Return the [X, Y] coordinate for the center point of the cell that contains the specified text.  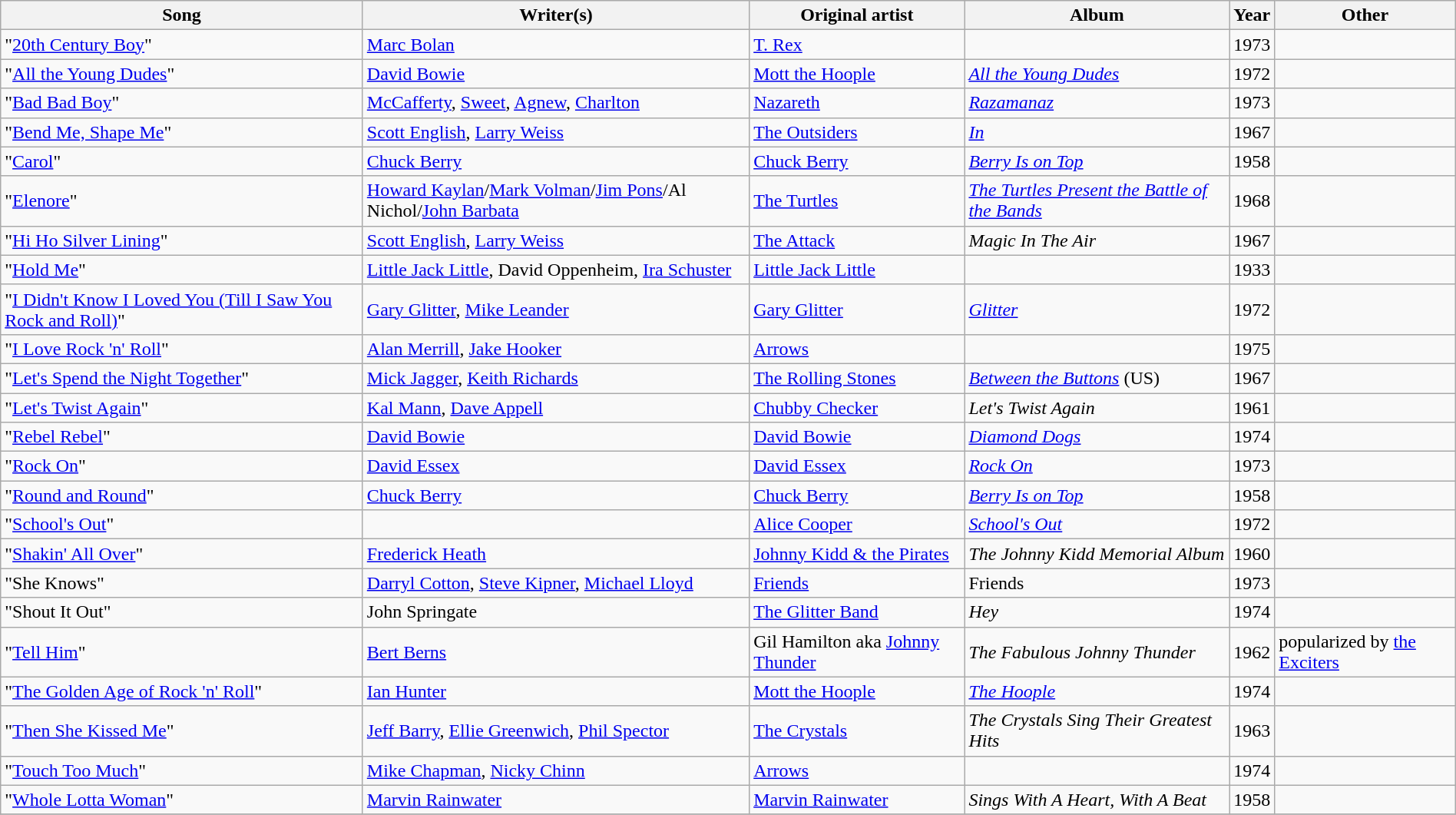
Sings With A Heart, With A Beat [1097, 800]
"She Knows" [182, 583]
1962 [1252, 651]
"All the Young Dudes" [182, 74]
Johnny Kidd & the Pirates [857, 554]
"I Love Rock 'n' Roll" [182, 349]
John Springate [556, 612]
Frederick Heath [556, 554]
The Rolling Stones [857, 378]
"Elenore" [182, 201]
School's Out [1097, 525]
Original artist [857, 15]
Howard Kaylan/Mark Volman/Jim Pons/Al Nichol/John Barbata [556, 201]
popularized by the Exciters [1365, 651]
"Let's Spend the Night Together" [182, 378]
T. Rex [857, 45]
"20th Century Boy" [182, 45]
"Touch Too Much" [182, 770]
Marc Bolan [556, 45]
The Hoople [1097, 691]
"Whole Lotta Woman" [182, 800]
The Fabulous Johnny Thunder [1097, 651]
"Shakin' All Over" [182, 554]
The Attack [857, 240]
Jeff Barry, Ellie Greenwich, Phil Spector [556, 731]
Kal Mann, Dave Appell [556, 408]
Year [1252, 15]
Rock On [1097, 466]
"Bend Me, Shape Me" [182, 132]
"Carol" [182, 161]
In [1097, 132]
"Then She Kissed Me" [182, 731]
The Crystals Sing Their Greatest Hits [1097, 731]
The Johnny Kidd Memorial Album [1097, 554]
Ian Hunter [556, 691]
Chubby Checker [857, 408]
Gil Hamilton aka Johnny Thunder [857, 651]
Mick Jagger, Keith Richards [556, 378]
1933 [1252, 270]
The Crystals [857, 731]
1961 [1252, 408]
The Outsiders [857, 132]
Gary Glitter, Mike Leander [556, 309]
"Tell Him" [182, 651]
Glitter [1097, 309]
"Rock On" [182, 466]
Alice Cooper [857, 525]
Little Jack Little, David Oppenheim, Ira Schuster [556, 270]
McCafferty, Sweet, Agnew, Charlton [556, 103]
Razamanaz [1097, 103]
The Turtles [857, 201]
"The Golden Age of Rock 'n' Roll" [182, 691]
Little Jack Little [857, 270]
"Hi Ho Silver Lining" [182, 240]
1975 [1252, 349]
"Bad Bad Boy" [182, 103]
All the Young Dudes [1097, 74]
The Glitter Band [857, 612]
1968 [1252, 201]
"Shout It Out" [182, 612]
Song [182, 15]
"I Didn't Know I Loved You (Till I Saw You Rock and Roll)" [182, 309]
Mike Chapman, Nicky Chinn [556, 770]
"Let's Twist Again" [182, 408]
Magic In The Air [1097, 240]
Gary Glitter [857, 309]
Alan Merrill, Jake Hooker [556, 349]
Writer(s) [556, 15]
1960 [1252, 554]
"Rebel Rebel" [182, 437]
"Round and Round" [182, 495]
Hey [1097, 612]
Between the Buttons (US) [1097, 378]
Nazareth [857, 103]
"School's Out" [182, 525]
Darryl Cotton, Steve Kipner, Michael Lloyd [556, 583]
Bert Berns [556, 651]
1963 [1252, 731]
"Hold Me" [182, 270]
Album [1097, 15]
The Turtles Present the Battle of the Bands [1097, 201]
Other [1365, 15]
Diamond Dogs [1097, 437]
Let's Twist Again [1097, 408]
